Locate the cell with the specified text and output its (x, y) center coordinate. 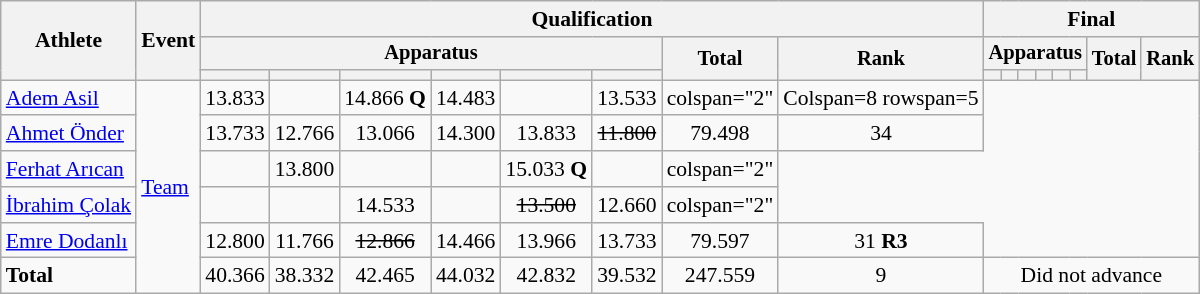
42.832 (546, 276)
Final (1092, 19)
Qualification (592, 19)
Adem Asil (68, 98)
12.866 (385, 241)
Athlete (68, 40)
Event (168, 40)
13.966 (546, 241)
İbrahim Çolak (68, 205)
Emre Dodanlı (68, 241)
13.800 (304, 169)
Colspan=8 rowspan=5 (880, 98)
12.660 (626, 205)
13.500 (546, 205)
11.766 (304, 241)
11.800 (626, 134)
Ferhat Arıcan (68, 169)
13.066 (385, 134)
40.366 (234, 276)
12.800 (234, 241)
34 (880, 134)
44.032 (466, 276)
79.597 (720, 241)
Did not advance (1092, 276)
Ahmet Önder (68, 134)
14.300 (466, 134)
14.866 Q (385, 98)
15.033 Q (546, 169)
79.498 (720, 134)
38.332 (304, 276)
Team (168, 187)
14.533 (385, 205)
42.465 (385, 276)
14.483 (466, 98)
9 (880, 276)
14.466 (466, 241)
247.559 (720, 276)
13.533 (626, 98)
12.766 (304, 134)
31 R3 (880, 241)
39.532 (626, 276)
